For the text-containing cell, return its midpoint in [x, y] coordinate format. 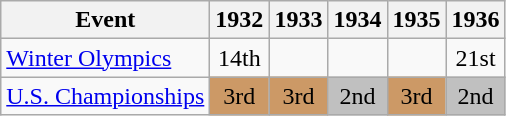
Winter Olympics [106, 58]
1933 [298, 20]
Event [106, 20]
14th [240, 58]
21st [476, 58]
1936 [476, 20]
U.S. Championships [106, 96]
1934 [358, 20]
1935 [416, 20]
1932 [240, 20]
